Scan for the cell matching the given text and deliver its [x, y] coordinate at center. 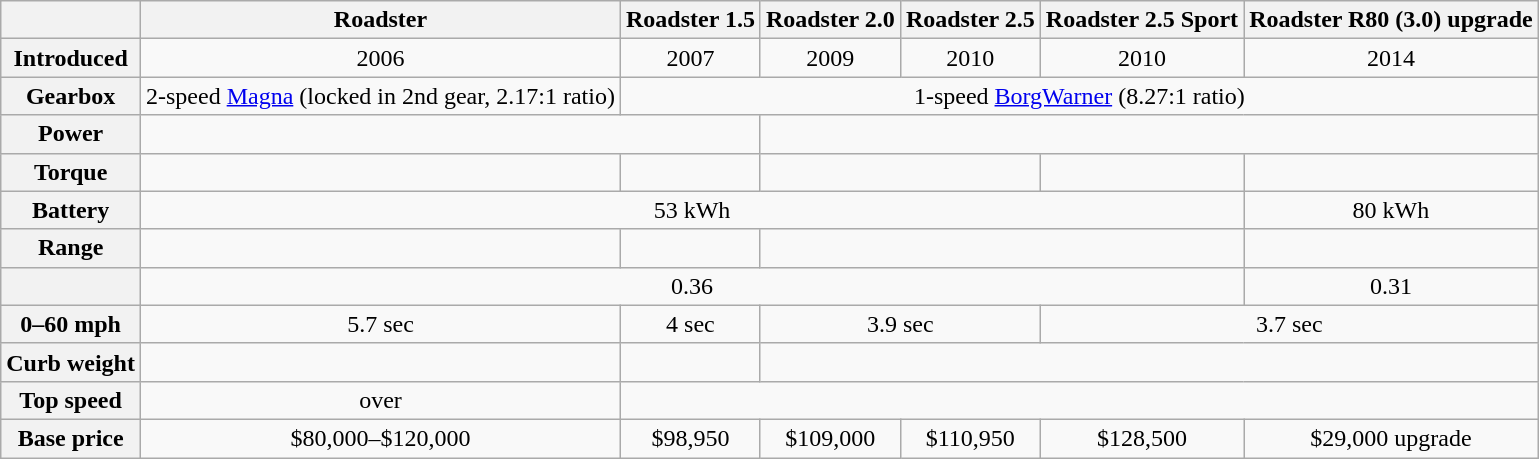
Roadster R80 (3.0) upgrade [1392, 20]
$128,500 [1142, 438]
2007 [690, 58]
4 sec [690, 324]
2014 [1392, 58]
Torque [71, 172]
2-speed Magna (locked in 2nd gear, 2.17:1 ratio) [380, 96]
$98,950 [690, 438]
0.31 [1392, 286]
Curb weight [71, 362]
$80,000–$120,000 [380, 438]
Roadster 2.5 Sport [1142, 20]
80 kWh [1392, 210]
$29,000 upgrade [1392, 438]
Range [71, 248]
1-speed BorgWarner (8.27:1 ratio) [1079, 96]
$110,950 [970, 438]
Roadster 1.5 [690, 20]
5.7 sec [380, 324]
2006 [380, 58]
3.9 sec [900, 324]
Introduced [71, 58]
0.36 [692, 286]
Battery [71, 210]
Base price [71, 438]
Roadster 2.5 [970, 20]
Roadster [380, 20]
over [380, 400]
3.7 sec [1289, 324]
Roadster 2.0 [830, 20]
0–60 mph [71, 324]
2009 [830, 58]
Top speed [71, 400]
Power [71, 134]
$109,000 [830, 438]
Gearbox [71, 96]
53 kWh [692, 210]
